Return [x, y] of the center of cell containing provided text 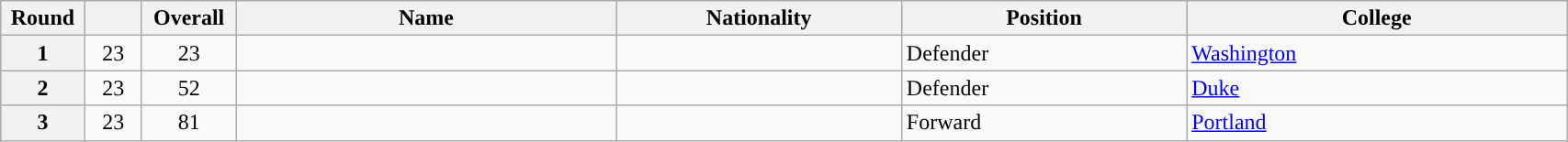
52 [189, 88]
3 [42, 123]
Name [426, 18]
Duke [1377, 88]
81 [189, 123]
Washington [1377, 53]
2 [42, 88]
College [1377, 18]
Forward [1043, 123]
Position [1043, 18]
1 [42, 53]
Overall [189, 18]
Nationality [759, 18]
Round [42, 18]
Portland [1377, 123]
